Identify which cell holds the provided text, then report its [x, y] central coordinate. 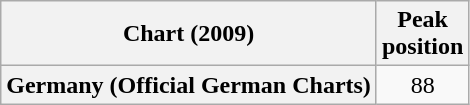
Chart (2009) [189, 34]
88 [422, 85]
Peakposition [422, 34]
Germany (Official German Charts) [189, 85]
